Search for the cell housing the specified text and yield its (x, y) center coordinate. 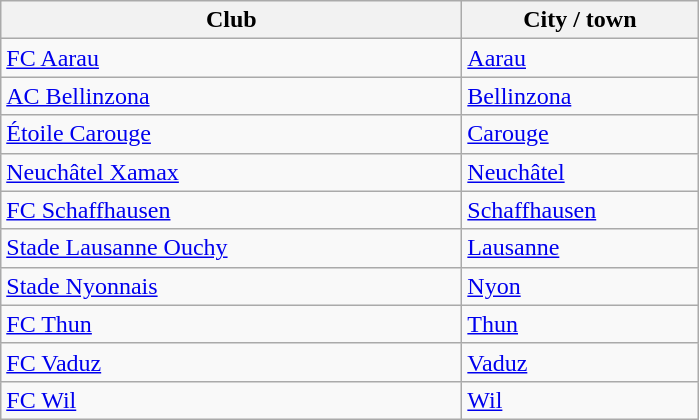
FC Schaffhausen (232, 210)
Étoile Carouge (232, 134)
Schaffhausen (580, 210)
City / town (580, 20)
Thun (580, 324)
FC Vaduz (232, 362)
FC Aarau (232, 58)
Stade Nyonnais (232, 286)
Aarau (580, 58)
Neuchâtel Xamax (232, 172)
Neuchâtel (580, 172)
Club (232, 20)
Lausanne (580, 248)
Bellinzona (580, 96)
Carouge (580, 134)
Vaduz (580, 362)
Stade Lausanne Ouchy (232, 248)
AC Bellinzona (232, 96)
Nyon (580, 286)
FC Wil (232, 400)
Wil (580, 400)
FC Thun (232, 324)
